Find where the given text appears and provide that cell's center as [x, y] coordinate. 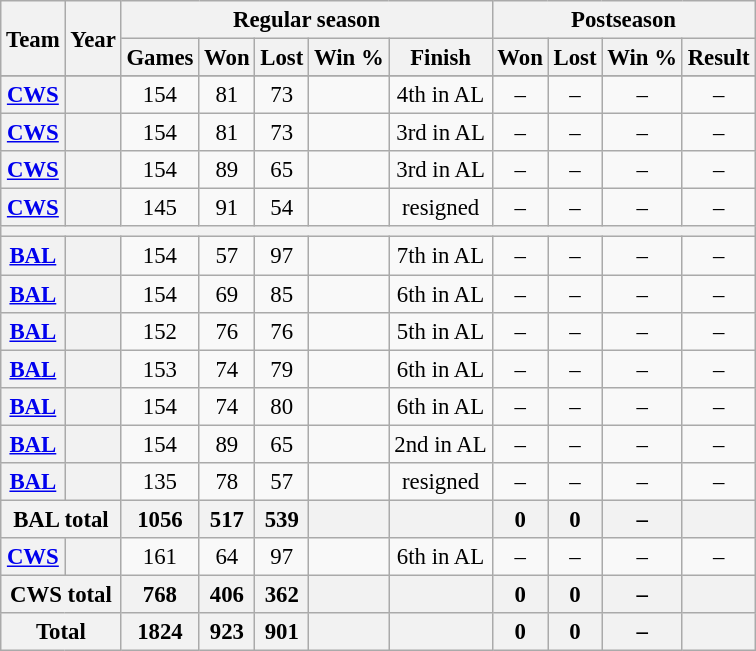
5th in AL [440, 331]
Postseason [624, 20]
85 [282, 294]
901 [282, 632]
Finish [440, 58]
1824 [160, 632]
BAL total [61, 519]
Result [718, 58]
80 [282, 406]
768 [160, 594]
CWS total [61, 594]
2nd in AL [440, 444]
54 [282, 208]
152 [160, 331]
135 [160, 482]
145 [160, 208]
362 [282, 594]
517 [227, 519]
923 [227, 632]
406 [227, 594]
539 [282, 519]
69 [227, 294]
91 [227, 208]
79 [282, 369]
Year [93, 38]
153 [160, 369]
7th in AL [440, 256]
Regular season [306, 20]
4th in AL [440, 95]
Total [61, 632]
64 [227, 557]
Team [33, 38]
161 [160, 557]
78 [227, 482]
Games [160, 58]
1056 [160, 519]
